Return the [x, y] coordinate for the center point of the cell that contains the specified text.  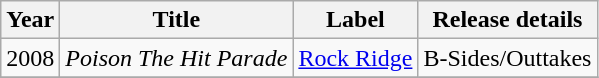
Poison The Hit Parade [176, 58]
Rock Ridge [356, 58]
B-Sides/Outtakes [508, 58]
2008 [30, 58]
Label [356, 20]
Year [30, 20]
Release details [508, 20]
Title [176, 20]
